Detect which cell encompasses the target text, then output its [X, Y] center coordinate. 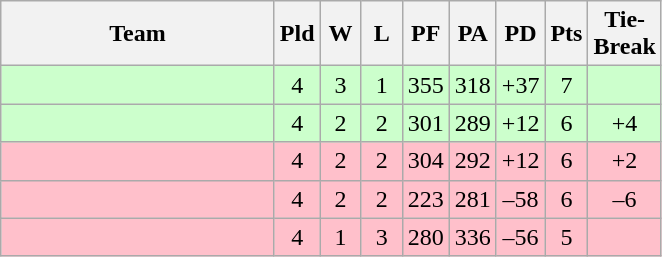
301 [426, 123]
280 [426, 237]
5 [566, 237]
318 [472, 85]
L [382, 34]
336 [472, 237]
PA [472, 34]
Team [138, 34]
PF [426, 34]
Pts [566, 34]
PD [520, 34]
Pld [297, 34]
+37 [520, 85]
–6 [624, 199]
289 [472, 123]
+4 [624, 123]
355 [426, 85]
–58 [520, 199]
–56 [520, 237]
W [340, 34]
+2 [624, 161]
7 [566, 85]
281 [472, 199]
Tie-Break [624, 34]
223 [426, 199]
304 [426, 161]
292 [472, 161]
